Search for the cell housing the specified text and yield its (X, Y) center coordinate. 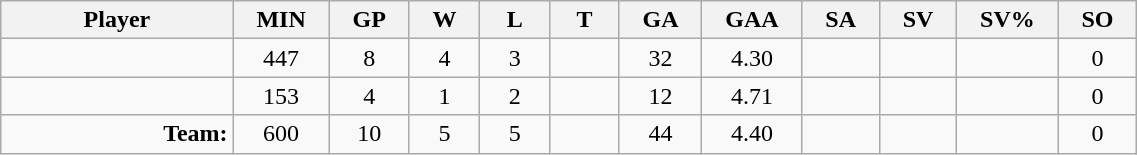
Team: (117, 134)
T (585, 20)
L (515, 20)
4.40 (752, 134)
GP (369, 20)
SV (918, 20)
4.71 (752, 96)
W (444, 20)
44 (660, 134)
600 (281, 134)
GA (660, 20)
10 (369, 134)
8 (369, 58)
SA (840, 20)
GAA (752, 20)
153 (281, 96)
SO (1098, 20)
12 (660, 96)
3 (515, 58)
1 (444, 96)
32 (660, 58)
4.30 (752, 58)
SV% (1008, 20)
2 (515, 96)
MIN (281, 20)
447 (281, 58)
Player (117, 20)
